Extract the [X, Y] coordinate from the center of the cell holding the provided text.  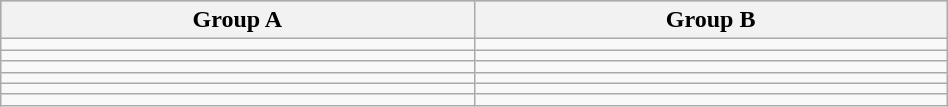
Group B [710, 20]
Group A [238, 20]
